Return (X, Y) of the center of cell containing provided text 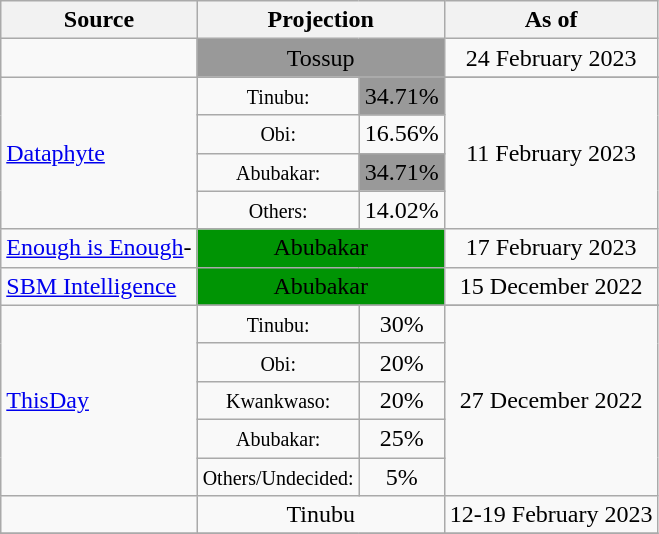
SBM Intelligence (99, 286)
5% (402, 477)
24 February 2023 (551, 58)
27 December 2022 (551, 400)
30% (402, 324)
Enough is Enough- (99, 248)
15 December 2022 (551, 286)
Projection (320, 20)
25% (402, 438)
ThisDay (99, 400)
Tinubu (320, 515)
Kwankwaso: (278, 400)
As of (551, 20)
Others/Undecided: (278, 477)
12-19 February 2023 (551, 515)
Source (99, 20)
16.56% (402, 134)
11 February 2023 (551, 153)
Others: (278, 210)
Dataphyte (99, 153)
14.02% (402, 210)
17 February 2023 (551, 248)
Tossup (320, 58)
